Scan for the cell matching the given text and deliver its (X, Y) coordinate at center. 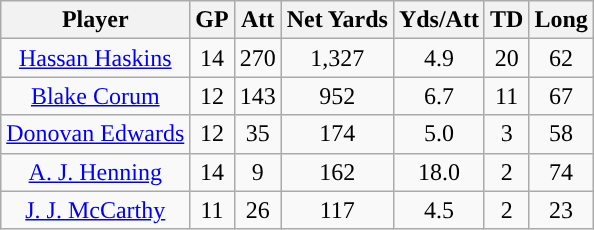
Net Yards (337, 20)
26 (258, 210)
J. J. McCarthy (96, 210)
4.5 (438, 210)
270 (258, 58)
117 (337, 210)
62 (561, 58)
74 (561, 172)
Long (561, 20)
Blake Corum (96, 96)
18.0 (438, 172)
5.0 (438, 134)
143 (258, 96)
35 (258, 134)
GP (212, 20)
4.9 (438, 58)
Player (96, 20)
3 (506, 134)
23 (561, 210)
TD (506, 20)
Donovan Edwards (96, 134)
20 (506, 58)
58 (561, 134)
A. J. Henning (96, 172)
6.7 (438, 96)
Att (258, 20)
Yds/Att (438, 20)
9 (258, 172)
174 (337, 134)
67 (561, 96)
162 (337, 172)
1,327 (337, 58)
952 (337, 96)
Hassan Haskins (96, 58)
